Return (x, y) of the center of cell containing provided text 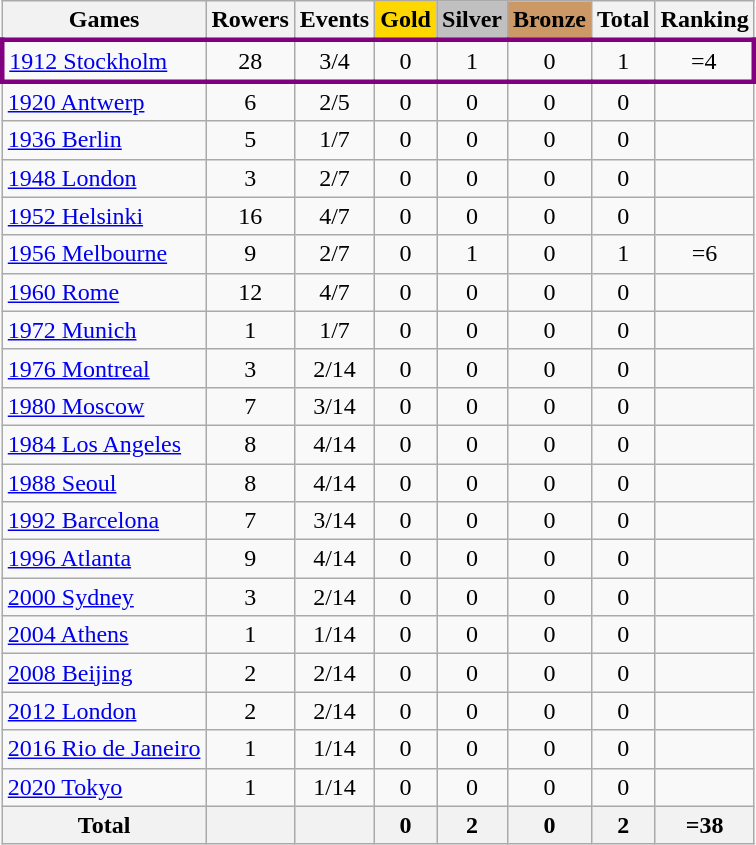
1992 Barcelona (104, 521)
5 (250, 140)
16 (250, 216)
2016 Rio de Janeiro (104, 749)
Ranking (704, 21)
2012 London (104, 711)
1920 Antwerp (104, 101)
Games (104, 21)
2004 Athens (104, 635)
1912 Stockholm (104, 60)
1960 Rome (104, 292)
Gold (406, 21)
2/5 (334, 101)
1936 Berlin (104, 140)
Bronze (550, 21)
1956 Melbourne (104, 254)
Rowers (250, 21)
Silver (472, 21)
1976 Montreal (104, 368)
2020 Tokyo (104, 787)
1996 Atlanta (104, 559)
1948 London (104, 178)
1952 Helsinki (104, 216)
2008 Beijing (104, 673)
=38 (704, 825)
1988 Seoul (104, 483)
1980 Moscow (104, 406)
1972 Munich (104, 330)
Events (334, 21)
=4 (704, 60)
2000 Sydney (104, 597)
1984 Los Angeles (104, 444)
6 (250, 101)
12 (250, 292)
28 (250, 60)
3/4 (334, 60)
=6 (704, 254)
